Determine the (x, y) coordinate at the center of the cell enclosing the given text.  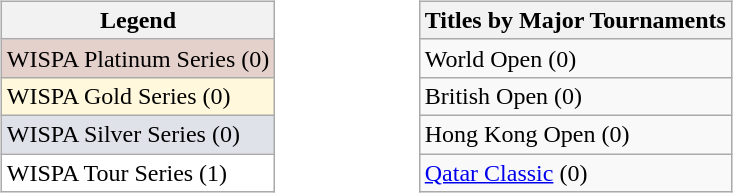
World Open (0) (575, 58)
WISPA Platinum Series (0) (138, 58)
Titles by Major Tournaments (575, 20)
Legend (138, 20)
WISPA Gold Series (0) (138, 96)
Qatar Classic (0) (575, 173)
Hong Kong Open (0) (575, 134)
WISPA Tour Series (1) (138, 173)
British Open (0) (575, 96)
WISPA Silver Series (0) (138, 134)
